Locate the cell with the specified text and output its (x, y) center coordinate. 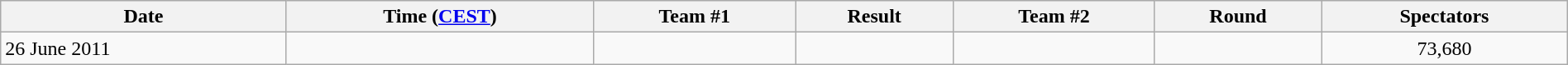
26 June 2011 (144, 48)
Date (144, 17)
Result (875, 17)
Time (CEST) (440, 17)
Team #1 (695, 17)
Team #2 (1054, 17)
73,680 (1445, 48)
Round (1237, 17)
Spectators (1445, 17)
